Locate the cell with the specified text and output its [x, y] center coordinate. 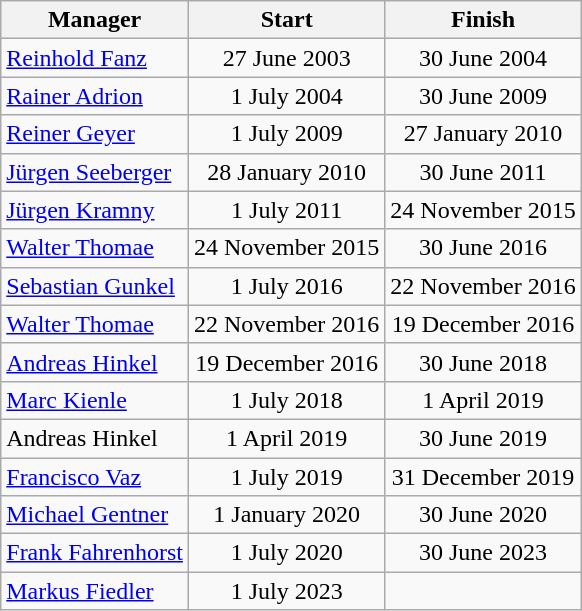
1 July 2011 [286, 210]
28 January 2010 [286, 172]
1 July 2023 [286, 591]
30 June 2016 [483, 248]
Reiner Geyer [95, 134]
1 July 2018 [286, 400]
30 June 2009 [483, 96]
Michael Gentner [95, 515]
Finish [483, 20]
Manager [95, 20]
Rainer Adrion [95, 96]
Marc Kienle [95, 400]
27 January 2010 [483, 134]
Reinhold Fanz [95, 58]
1 July 2004 [286, 96]
Frank Fahrenhorst [95, 553]
31 December 2019 [483, 477]
Sebastian Gunkel [95, 286]
Francisco Vaz [95, 477]
Jürgen Seeberger [95, 172]
1 July 2009 [286, 134]
30 June 2023 [483, 553]
30 June 2004 [483, 58]
1 July 2016 [286, 286]
1 January 2020 [286, 515]
30 June 2018 [483, 362]
Jürgen Kramny [95, 210]
Start [286, 20]
30 June 2019 [483, 438]
27 June 2003 [286, 58]
1 July 2019 [286, 477]
30 June 2011 [483, 172]
Markus Fiedler [95, 591]
1 July 2020 [286, 553]
30 June 2020 [483, 515]
